Return (X, Y) of the center of cell containing provided text 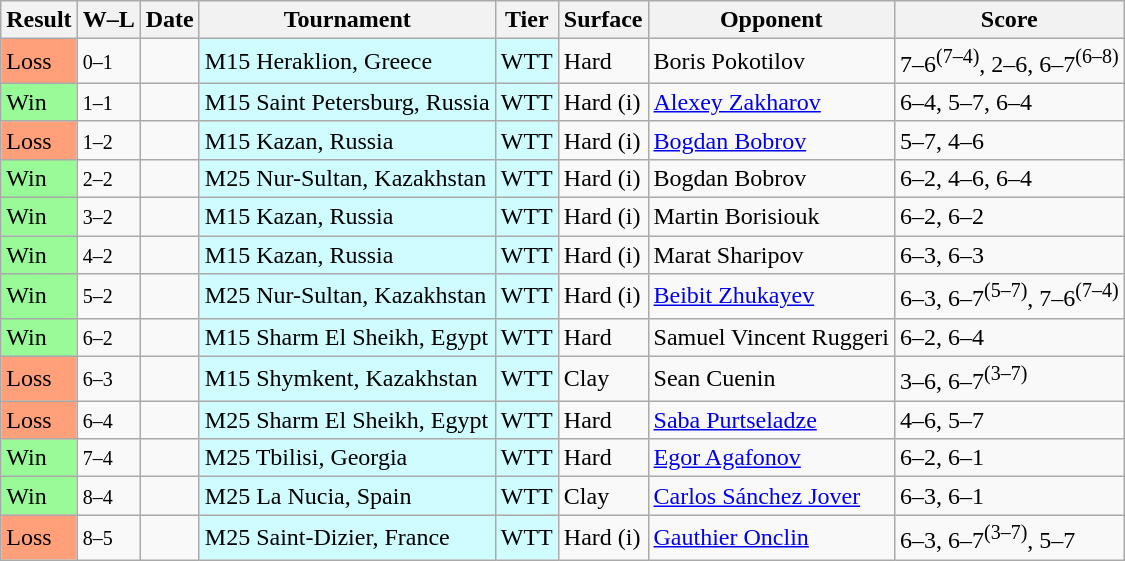
5–7, 4–6 (1009, 140)
Result (39, 20)
M15 Sharm El Sheikh, Egypt (347, 337)
6–2, 6–4 (1009, 337)
6–3, 6–7(5–7), 7–6(7–4) (1009, 296)
Tier (526, 20)
M25 Sharm El Sheikh, Egypt (347, 420)
M25 Tbilisi, Georgia (347, 458)
4–2 (108, 255)
Sean Cuenin (771, 378)
7–4 (108, 458)
Surface (603, 20)
Beibit Zhukayev (771, 296)
Saba Purtseladze (771, 420)
Boris Pokotilov (771, 62)
4–6, 5–7 (1009, 420)
M15 Shymkent, Kazakhstan (347, 378)
M25 La Nucia, Spain (347, 496)
5–2 (108, 296)
Marat Sharipov (771, 255)
6–4, 5–7, 6–4 (1009, 102)
M15 Heraklion, Greece (347, 62)
Carlos Sánchez Jover (771, 496)
1–1 (108, 102)
6–3 (108, 378)
Gauthier Onclin (771, 538)
Alexey Zakharov (771, 102)
8–4 (108, 496)
Tournament (347, 20)
Martin Borisiouk (771, 217)
Date (170, 20)
6–3, 6–7(3–7), 5–7 (1009, 538)
6–2, 4–6, 6–4 (1009, 178)
W–L (108, 20)
1–2 (108, 140)
7–6(7–4), 2–6, 6–7(6–8) (1009, 62)
M25 Saint-Dizier, France (347, 538)
Opponent (771, 20)
8–5 (108, 538)
3–2 (108, 217)
6–4 (108, 420)
0–1 (108, 62)
Score (1009, 20)
6–2, 6–2 (1009, 217)
6–3, 6–3 (1009, 255)
2–2 (108, 178)
Samuel Vincent Ruggeri (771, 337)
6–3, 6–1 (1009, 496)
Egor Agafonov (771, 458)
6–2, 6–1 (1009, 458)
6–2 (108, 337)
M15 Saint Petersburg, Russia (347, 102)
3–6, 6–7(3–7) (1009, 378)
